Output the (X, Y) coordinate of the center of the cell containing the given text.  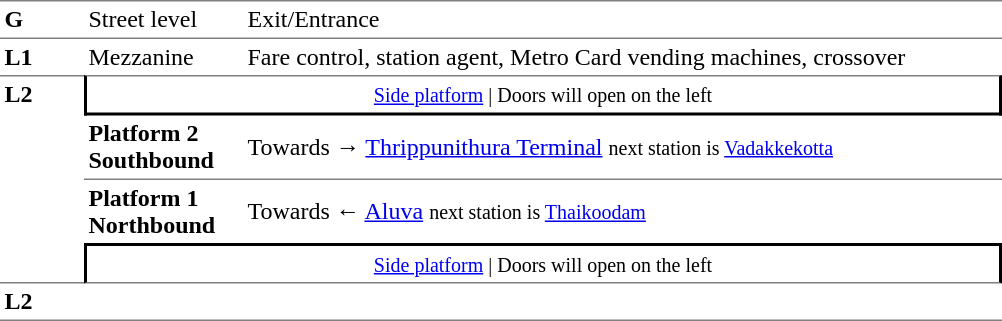
G (42, 20)
Exit/Entrance (622, 20)
L2 (42, 179)
Street level (164, 20)
Mezzanine (164, 57)
Fare control, station agent, Metro Card vending machines, crossover (622, 57)
Towards ← Aluva next station is Thaikoodam (622, 212)
Platform 2Southbound (164, 148)
Platform 1Northbound (164, 212)
Towards → Thrippunithura Terminal next station is Vadakkekotta (622, 148)
L1 (42, 57)
